Capture the cell that displays the provided text and extract its (X, Y) central coordinate. 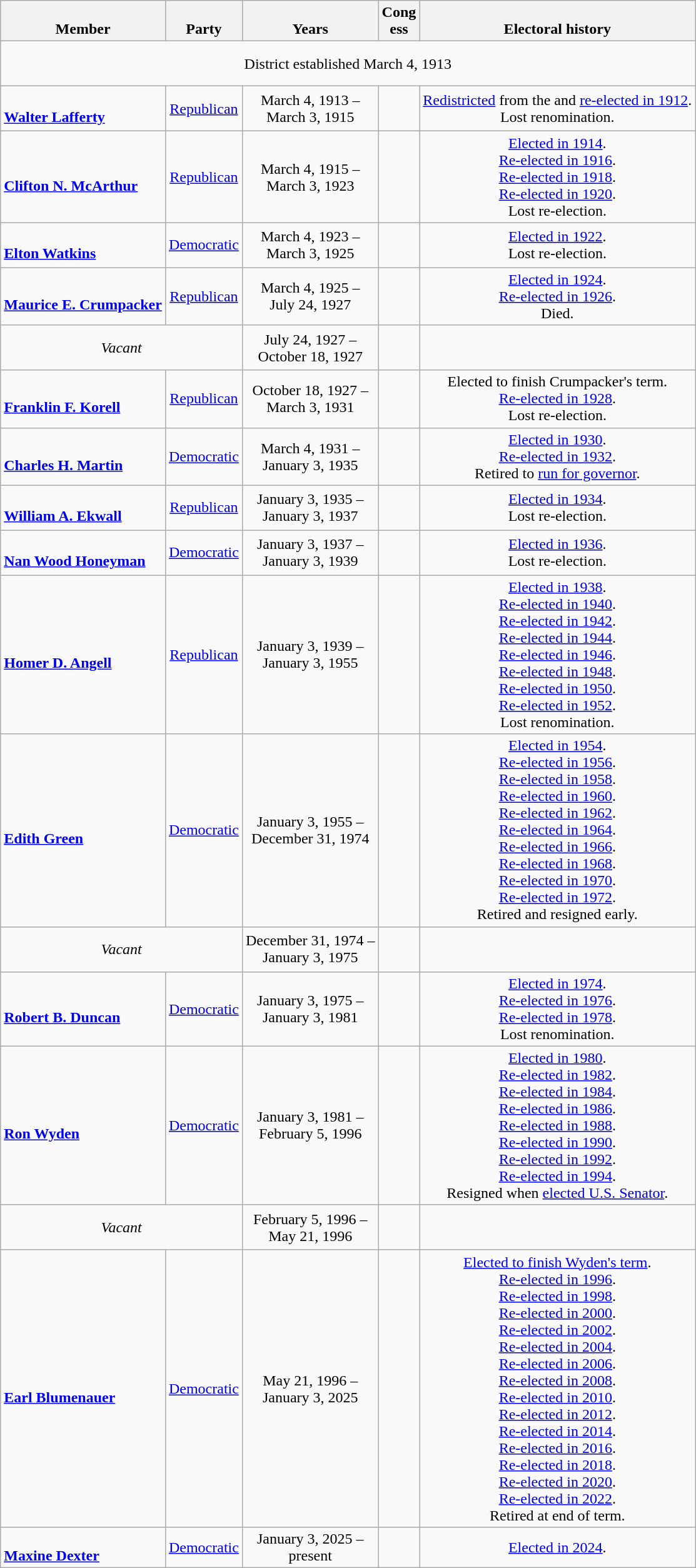
Robert B. Duncan (83, 1009)
Edith Green (83, 830)
Elected in 1930.Re-elected in 1932.Retired to run for governor. (558, 456)
Maxine Dexter (83, 1547)
Congess (399, 21)
Party (204, 21)
Elected in 1934.Lost re-election. (558, 508)
Earl Blumenauer (83, 1388)
Years (310, 21)
Homer D. Angell (83, 655)
Nan Wood Honeyman (83, 553)
March 4, 1915 –March 3, 1923 (310, 177)
March 4, 1913 –March 3, 1915 (310, 109)
Charles H. Martin (83, 456)
January 3, 1937 –January 3, 1939 (310, 553)
William A. Ekwall (83, 508)
Walter Lafferty (83, 109)
January 3, 1981 –February 5, 1996 (310, 1125)
Elected in 1922.Lost re-election. (558, 245)
Electoral history (558, 21)
March 4, 1925 –July 24, 1927 (310, 296)
Maurice E. Crumpacker (83, 296)
Elton Watkins (83, 245)
January 3, 2025 –present (310, 1547)
Franklin F. Korell (83, 399)
May 21, 1996 –January 3, 2025 (310, 1388)
February 5, 1996 –May 21, 1996 (310, 1227)
Elected in 2024. (558, 1547)
Elected in 1914.Re-elected in 1916.Re-elected in 1918.Re-elected in 1920.Lost re-election. (558, 177)
January 3, 1955 –December 31, 1974 (310, 830)
December 31, 1974 –January 3, 1975 (310, 949)
Elected in 1936.Lost re-election. (558, 553)
District established March 4, 1913 (348, 64)
Elected in 1924.Re-elected in 1926.Died. (558, 296)
Elected in 1974.Re-elected in 1976.Re-elected in 1978.Lost renomination. (558, 1009)
Elected to finish Crumpacker's term.Re-elected in 1928.Lost re-election. (558, 399)
January 3, 1975 –January 3, 1981 (310, 1009)
January 3, 1935 –January 3, 1937 (310, 508)
March 4, 1931 –January 3, 1935 (310, 456)
Redistricted from the and re-elected in 1912.Lost renomination. (558, 109)
Ron Wyden (83, 1125)
July 24, 1927 –October 18, 1927 (310, 348)
January 3, 1939 –January 3, 1955 (310, 655)
Member (83, 21)
October 18, 1927 –March 3, 1931 (310, 399)
March 4, 1923 –March 3, 1925 (310, 245)
Clifton N. McArthur (83, 177)
